From the cell containing the given text, extract its center point as (x, y) coordinate. 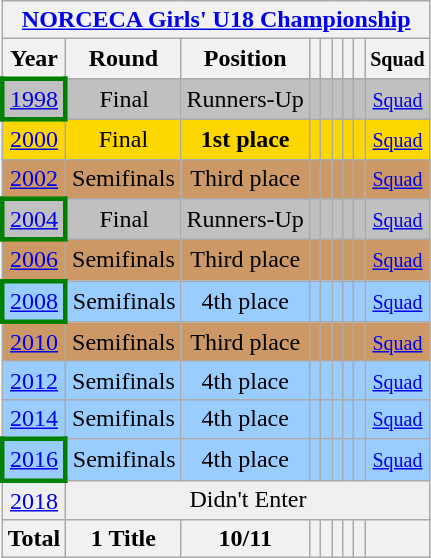
Round (124, 59)
Position (245, 59)
2006 (34, 260)
2008 (34, 302)
2002 (34, 179)
2018 (34, 500)
2014 (34, 419)
2004 (34, 220)
1998 (34, 98)
2010 (34, 342)
Year (34, 59)
2012 (34, 380)
Total (34, 539)
10/11 (245, 539)
Didn't Enter (248, 500)
NORCECA Girls' U18 Championship (216, 20)
1 Title (124, 539)
2000 (34, 139)
1st place (245, 139)
2016 (34, 460)
